Locate the cell with the specified text and output its [X, Y] center coordinate. 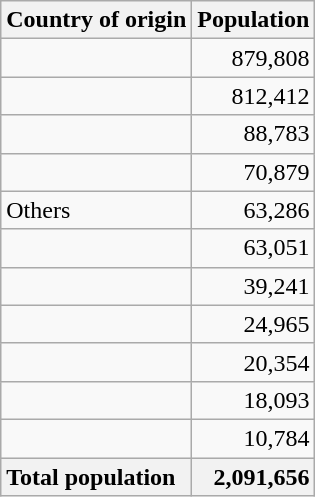
39,241 [254, 286]
Population [254, 20]
70,879 [254, 172]
63,286 [254, 210]
879,808 [254, 58]
Total population [96, 477]
18,093 [254, 400]
2,091,656 [254, 477]
812,412 [254, 96]
10,784 [254, 438]
24,965 [254, 324]
88,783 [254, 134]
Country of origin [96, 20]
63,051 [254, 248]
20,354 [254, 362]
Others [96, 210]
